Find where the given text appears and provide that cell's center as (X, Y) coordinate. 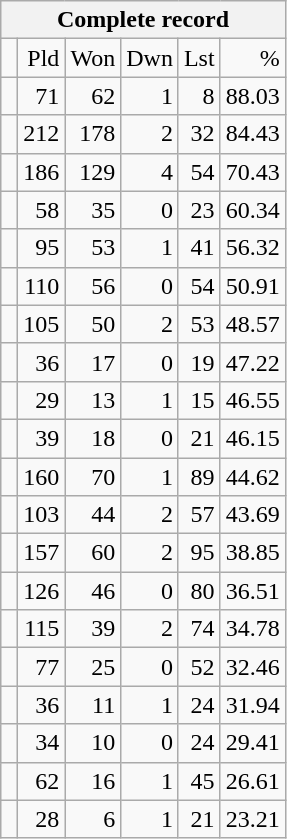
31.94 (252, 705)
29.41 (252, 743)
126 (42, 591)
43.69 (252, 515)
34 (42, 743)
110 (42, 286)
84.43 (252, 134)
32.46 (252, 667)
16 (93, 781)
10 (93, 743)
70 (93, 477)
23 (199, 210)
Complete record (143, 20)
44 (93, 515)
Pld (42, 58)
6 (93, 819)
70.43 (252, 172)
17 (93, 362)
28 (42, 819)
157 (42, 553)
15 (199, 400)
47.22 (252, 362)
36.51 (252, 591)
Dwn (150, 58)
8 (199, 96)
46.55 (252, 400)
46.15 (252, 438)
4 (150, 172)
56 (93, 286)
80 (199, 591)
41 (199, 248)
77 (42, 667)
71 (42, 96)
45 (199, 781)
105 (42, 324)
89 (199, 477)
178 (93, 134)
186 (42, 172)
115 (42, 629)
56.32 (252, 248)
35 (93, 210)
52 (199, 667)
26.61 (252, 781)
23.21 (252, 819)
19 (199, 362)
34.78 (252, 629)
129 (93, 172)
25 (93, 667)
13 (93, 400)
50 (93, 324)
29 (42, 400)
212 (42, 134)
% (252, 58)
58 (42, 210)
46 (93, 591)
60.34 (252, 210)
44.62 (252, 477)
18 (93, 438)
Lst (199, 58)
48.57 (252, 324)
32 (199, 134)
60 (93, 553)
160 (42, 477)
11 (93, 705)
74 (199, 629)
50.91 (252, 286)
38.85 (252, 553)
57 (199, 515)
88.03 (252, 96)
Won (93, 58)
103 (42, 515)
